Capture the cell that displays the provided text and extract its (x, y) central coordinate. 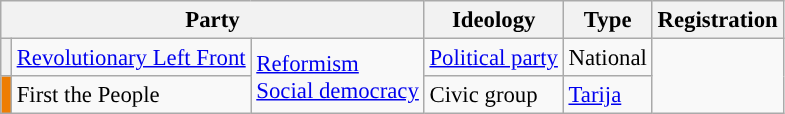
Tarija (608, 95)
National (608, 58)
ReformismSocial democracy (338, 76)
Civic group (494, 95)
Type (608, 20)
Party (212, 20)
First the People (131, 95)
Ideology (494, 20)
Political party (494, 58)
Revolutionary Left Front (131, 58)
Registration (718, 20)
